From the cell containing the given text, extract its center point as [x, y] coordinate. 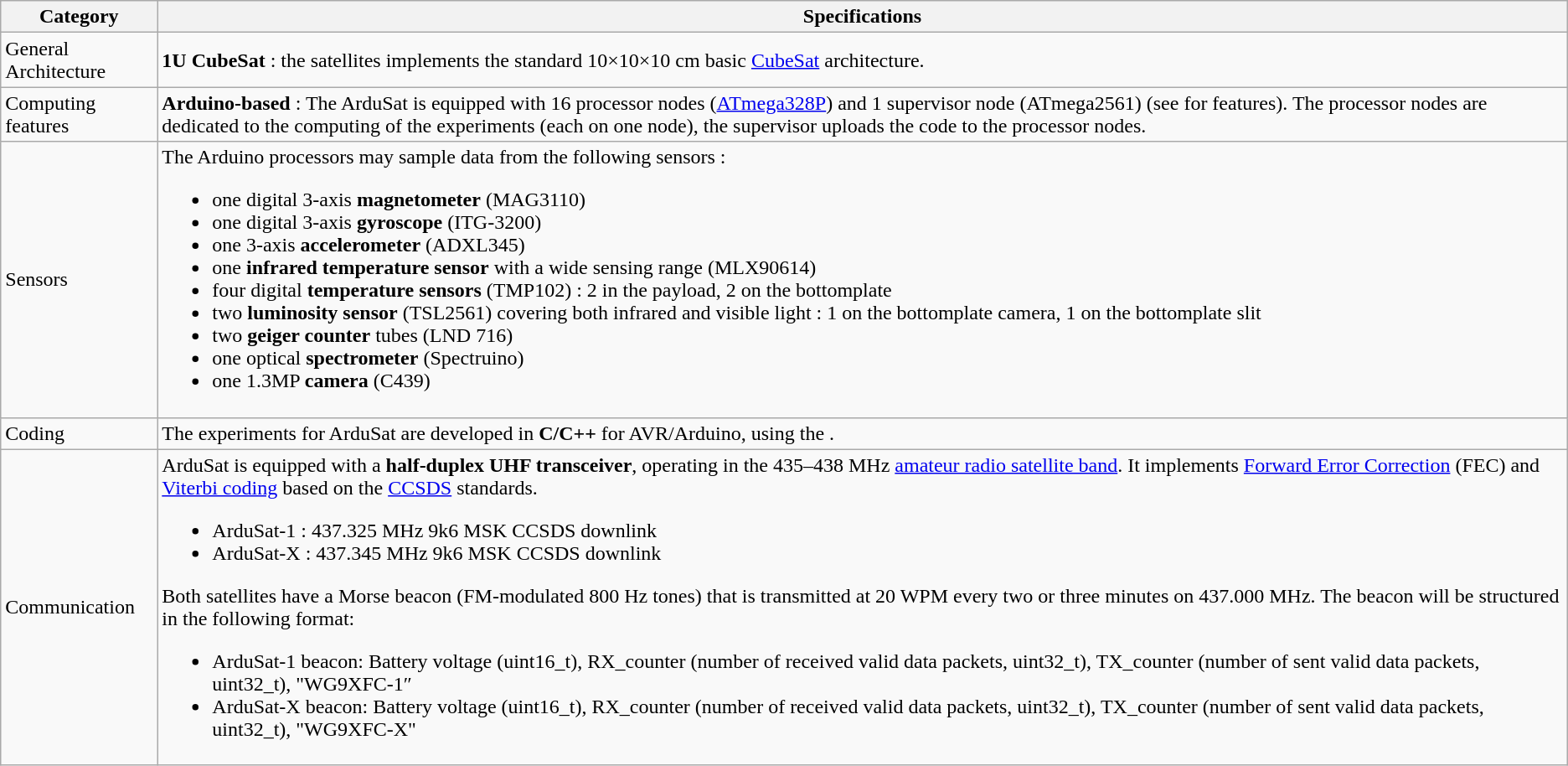
Communication [79, 607]
Specifications [863, 17]
General Architecture [79, 60]
Computing features [79, 114]
The experiments for ArduSat are developed in C/C++ for AVR/Arduino, using the . [863, 433]
1U CubeSat : the satellites implements the standard 10×10×10 cm basic CubeSat architecture. [863, 60]
Sensors [79, 280]
Coding [79, 433]
Category [79, 17]
